Find where the given text appears and provide that cell's center as (x, y) coordinate. 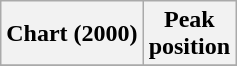
Peakposition (189, 34)
Chart (2000) (72, 34)
